Extract the (x, y) coordinate from the center of the cell holding the provided text.  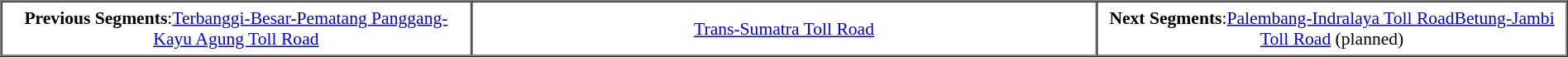
Next Segments:Palembang-Indralaya Toll RoadBetung-Jambi Toll Road (planned) (1332, 29)
Trans-Sumatra Toll Road (784, 29)
Previous Segments:Terbanggi-Besar-Pematang Panggang-Kayu Agung Toll Road (237, 29)
